Output the [X, Y] coordinate of the center of the cell containing the given text.  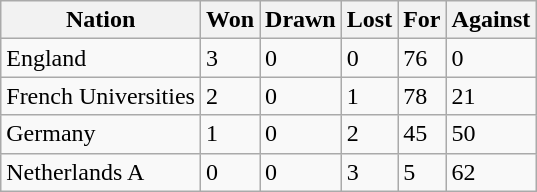
21 [491, 96]
78 [422, 96]
Lost [369, 20]
French Universities [101, 96]
Won [230, 20]
Germany [101, 134]
62 [491, 172]
Against [491, 20]
For [422, 20]
Drawn [301, 20]
76 [422, 58]
Nation [101, 20]
5 [422, 172]
England [101, 58]
Netherlands A [101, 172]
45 [422, 134]
50 [491, 134]
